Search for the cell housing the specified text and yield its (x, y) center coordinate. 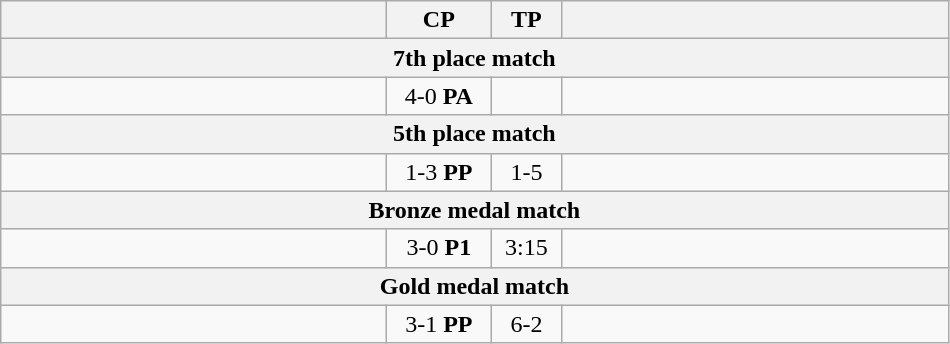
5th place match (474, 134)
6-2 (526, 324)
7th place match (474, 58)
TP (526, 20)
3-1 PP (439, 324)
1-3 PP (439, 172)
3-0 P1 (439, 248)
Gold medal match (474, 286)
CP (439, 20)
3:15 (526, 248)
Bronze medal match (474, 210)
1-5 (526, 172)
4-0 PA (439, 96)
